Find where the given text appears and provide that cell's center as (x, y) coordinate. 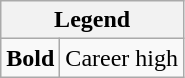
Legend (92, 20)
Career high (122, 58)
Bold (30, 58)
